Extract the [x, y] coordinate from the center of the cell holding the provided text.  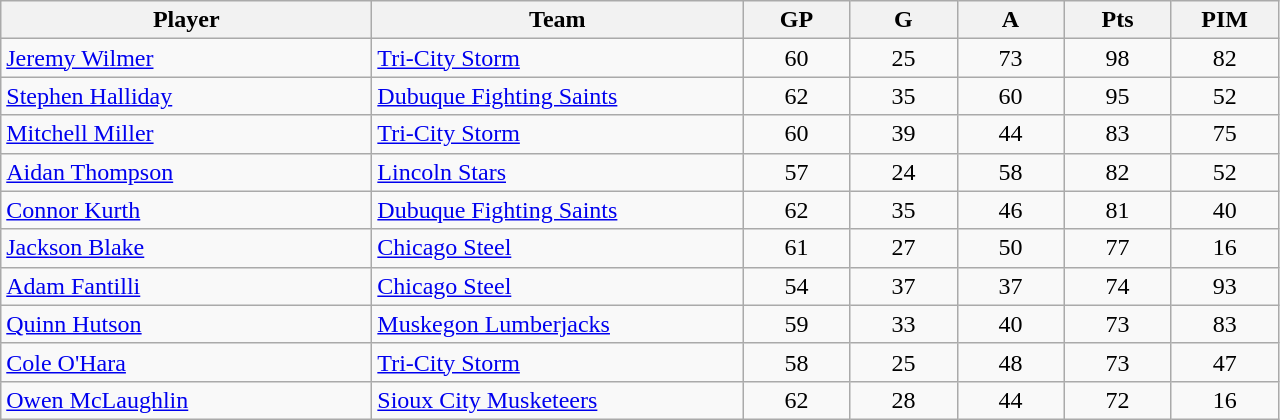
33 [904, 324]
81 [1118, 210]
95 [1118, 96]
98 [1118, 58]
77 [1118, 248]
61 [796, 248]
93 [1224, 286]
Quinn Hutson [186, 324]
Sioux City Musketeers [558, 400]
Team [558, 20]
27 [904, 248]
Pts [1118, 20]
Muskegon Lumberjacks [558, 324]
A [1010, 20]
59 [796, 324]
Connor Kurth [186, 210]
48 [1010, 362]
Jeremy Wilmer [186, 58]
24 [904, 172]
50 [1010, 248]
47 [1224, 362]
57 [796, 172]
Cole O'Hara [186, 362]
39 [904, 134]
Player [186, 20]
28 [904, 400]
54 [796, 286]
74 [1118, 286]
75 [1224, 134]
Jackson Blake [186, 248]
72 [1118, 400]
Stephen Halliday [186, 96]
Lincoln Stars [558, 172]
46 [1010, 210]
Aidan Thompson [186, 172]
Owen McLaughlin [186, 400]
G [904, 20]
Mitchell Miller [186, 134]
Adam Fantilli [186, 286]
PIM [1224, 20]
GP [796, 20]
